Pinpoint the cell where the given text exists, returning its [X, Y] midpoint coordinate. 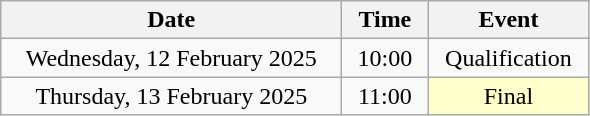
Qualification [508, 58]
Event [508, 20]
Final [508, 96]
Time [385, 20]
Thursday, 13 February 2025 [172, 96]
10:00 [385, 58]
Date [172, 20]
11:00 [385, 96]
Wednesday, 12 February 2025 [172, 58]
